Output the (X, Y) coordinate of the center of the cell containing the given text.  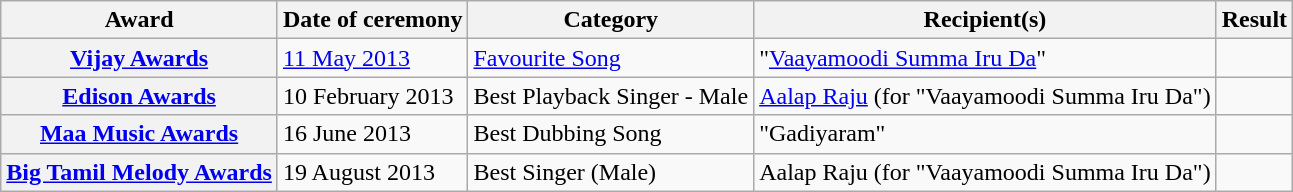
10 February 2013 (372, 96)
Category (611, 20)
Best Playback Singer - Male (611, 96)
Recipient(s) (986, 20)
Favourite Song (611, 58)
11 May 2013 (372, 58)
Best Dubbing Song (611, 134)
Best Singer (Male) (611, 172)
"Vaayamoodi Summa Iru Da" (986, 58)
19 August 2013 (372, 172)
Result (1254, 20)
"Gadiyaram" (986, 134)
Vijay Awards (140, 58)
16 June 2013 (372, 134)
Date of ceremony (372, 20)
Edison Awards (140, 96)
Big Tamil Melody Awards (140, 172)
Maa Music Awards (140, 134)
Award (140, 20)
